For the text-containing cell, return its midpoint in [X, Y] coordinate format. 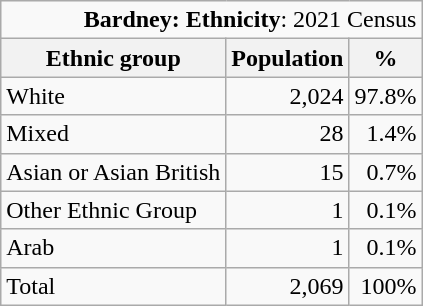
Ethnic group [114, 58]
Arab [114, 248]
% [386, 58]
Other Ethnic Group [114, 210]
Total [114, 286]
White [114, 96]
0.7% [386, 172]
Asian or Asian British [114, 172]
Population [288, 58]
2,024 [288, 96]
Mixed [114, 134]
Bardney: Ethnicity: 2021 Census [212, 20]
28 [288, 134]
2,069 [288, 286]
100% [386, 286]
97.8% [386, 96]
1.4% [386, 134]
15 [288, 172]
